For the text-containing cell, return its midpoint in (X, Y) coordinate format. 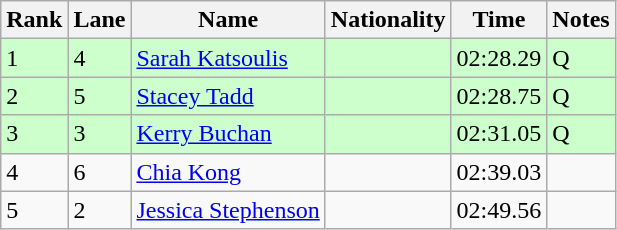
Name (228, 20)
02:39.03 (499, 172)
02:28.29 (499, 58)
Time (499, 20)
1 (34, 58)
02:31.05 (499, 134)
Nationality (388, 20)
Jessica Stephenson (228, 210)
Sarah Katsoulis (228, 58)
Rank (34, 20)
02:28.75 (499, 96)
Stacey Tadd (228, 96)
02:49.56 (499, 210)
Kerry Buchan (228, 134)
Lane (100, 20)
Notes (581, 20)
Chia Kong (228, 172)
6 (100, 172)
